Identify which cell holds the provided text, then report its (x, y) central coordinate. 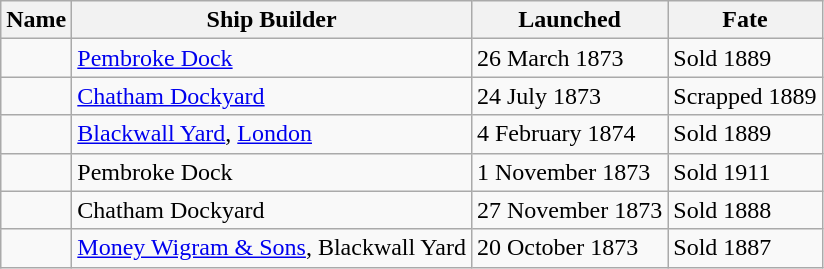
4 February 1874 (569, 134)
Money Wigram & Sons, Blackwall Yard (272, 248)
27 November 1873 (569, 210)
24 July 1873 (569, 96)
Fate (745, 20)
Blackwall Yard, London (272, 134)
Ship Builder (272, 20)
Sold 1888 (745, 210)
20 October 1873 (569, 248)
26 March 1873 (569, 58)
Scrapped 1889 (745, 96)
Launched (569, 20)
1 November 1873 (569, 172)
Name (36, 20)
Sold 1887 (745, 248)
Sold 1911 (745, 172)
